Capture the cell that displays the provided text and extract its [x, y] central coordinate. 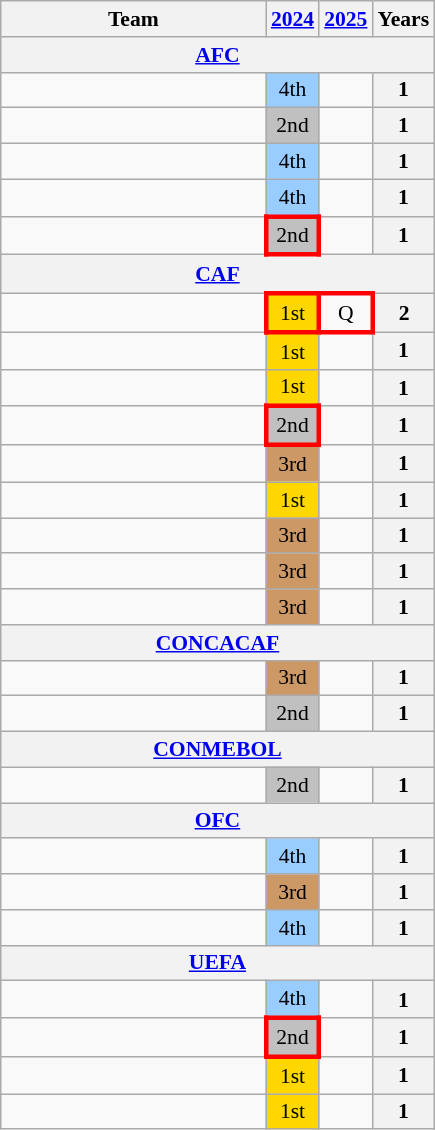
2 [403, 314]
Team [134, 19]
Q [346, 314]
CAF [218, 274]
2024 [292, 19]
Years [403, 19]
OFC [218, 821]
CONMEBOL [218, 750]
2025 [346, 19]
CONCACAF [218, 643]
UEFA [218, 963]
AFC [218, 55]
